For the text-containing cell, return its midpoint in (x, y) coordinate format. 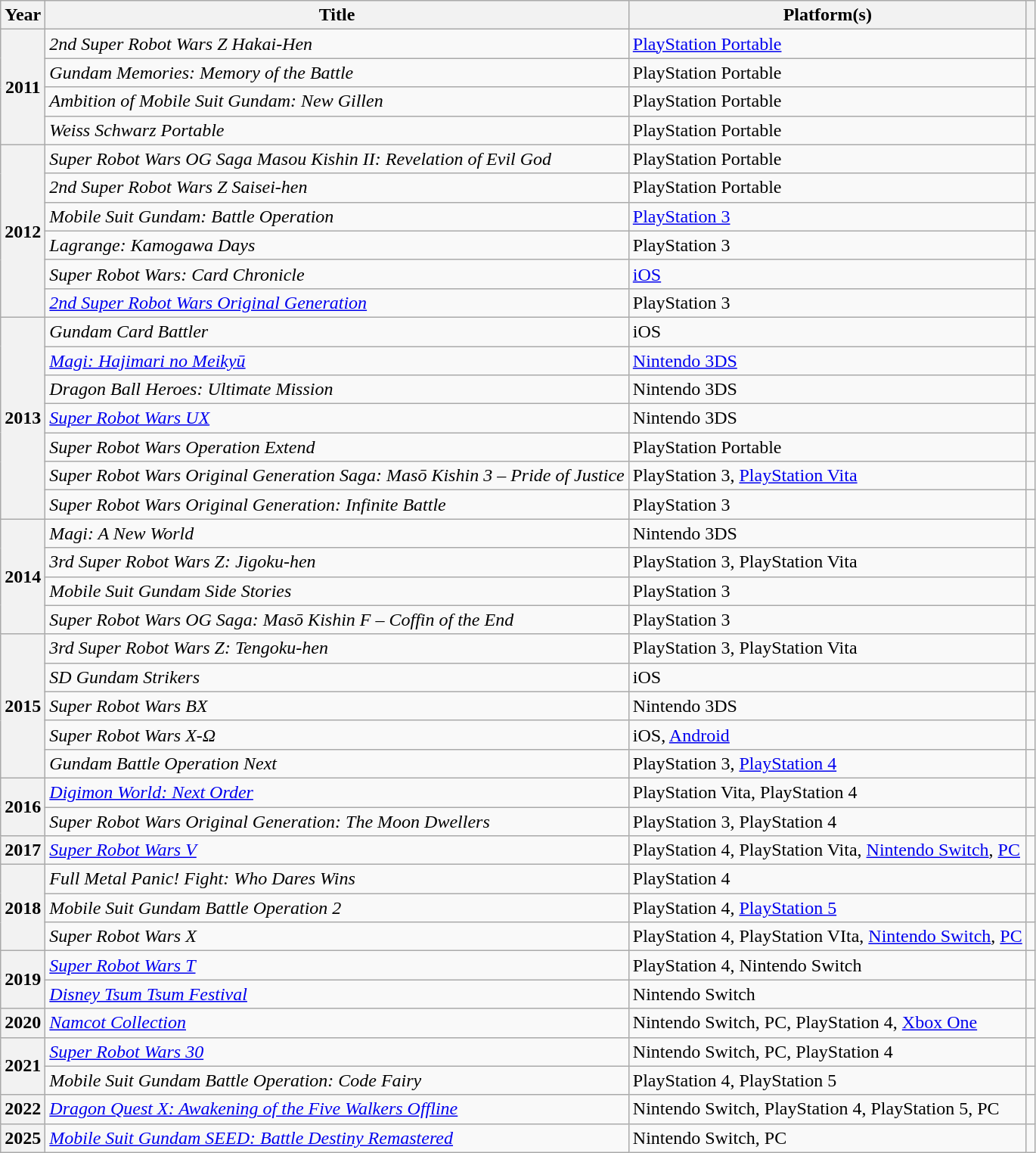
Platform(s) (827, 15)
Weiss Schwarz Portable (337, 130)
Namcot Collection (337, 1023)
Super Robot Wars Original Generation: Infinite Battle (337, 505)
Super Robot Wars X-Ω (337, 735)
Mobile Suit Gundam SEED: Battle Destiny Remastered (337, 1138)
Year (23, 15)
Mobile Suit Gundam: Battle Operation (337, 216)
2015 (23, 706)
PlayStation 4, Nintendo Switch (827, 965)
Gundam Card Battler (337, 331)
Nintendo Switch, PlayStation 4, PlayStation 5, PC (827, 1109)
Gundam Memories: Memory of the Battle (337, 73)
Mobile Suit Gundam Side Stories (337, 591)
2013 (23, 418)
iOS, Android (827, 735)
Nintendo Switch, PC (827, 1138)
Super Robot Wars X (337, 937)
Super Robot Wars T (337, 965)
Super Robot Wars Original Generation: The Moon Dwellers (337, 821)
Dragon Ball Heroes: Ultimate Mission (337, 390)
Super Robot Wars 30 (337, 1052)
2017 (23, 850)
Super Robot Wars BX (337, 706)
Nintendo Switch (827, 994)
2025 (23, 1138)
2011 (23, 87)
Magi: Hajimari no Meikyū (337, 361)
Super Robot Wars OG Saga: Masō Kishin F – Coffin of the End (337, 620)
2nd Super Robot Wars Z Hakai-Hen (337, 44)
2014 (23, 576)
2nd Super Robot Wars Original Generation (337, 303)
Nintendo Switch, PC, PlayStation 4 (827, 1052)
2019 (23, 980)
SD Gundam Strikers (337, 677)
Title (337, 15)
Ambition of Mobile Suit Gundam: New Gillen (337, 101)
Super Robot Wars Operation Extend (337, 447)
Super Robot Wars OG Saga Masou Kishin II: Revelation of Evil God (337, 159)
Super Robot Wars V (337, 850)
Magi: A New World (337, 533)
Nintendo Switch, PC, PlayStation 4, Xbox One (827, 1023)
Lagrange: Kamogawa Days (337, 245)
2022 (23, 1109)
Dragon Quest X: Awakening of the Five Walkers Offline (337, 1109)
2021 (23, 1066)
Super Robot Wars: Card Chronicle (337, 274)
Disney Tsum Tsum Festival (337, 994)
Super Robot Wars Original Generation Saga: Masō Kishin 3 – Pride of Justice (337, 476)
Full Metal Panic! Fight: Who Dares Wins (337, 879)
3rd Super Robot Wars Z: Tengoku-hen (337, 648)
2018 (23, 908)
Mobile Suit Gundam Battle Operation 2 (337, 908)
2020 (23, 1023)
2016 (23, 806)
Digimon World: Next Order (337, 792)
PlayStation 4, PlayStation VIta, Nintendo Switch, PC (827, 937)
2012 (23, 231)
2nd Super Robot Wars Z Saisei-hen (337, 188)
PlayStation 4, PlayStation Vita, Nintendo Switch, PC (827, 850)
3rd Super Robot Wars Z: Jigoku-hen (337, 562)
Super Robot Wars UX (337, 418)
PlayStation Vita, PlayStation 4 (827, 792)
PlayStation 4 (827, 879)
Mobile Suit Gundam Battle Operation: Code Fairy (337, 1080)
Gundam Battle Operation Next (337, 763)
